Detect which cell encompasses the target text, then output its (X, Y) center coordinate. 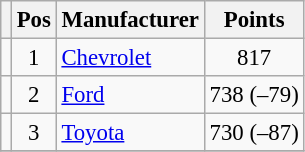
817 (254, 58)
2 (34, 95)
Chevrolet (130, 58)
Toyota (130, 133)
1 (34, 58)
Manufacturer (130, 20)
Pos (34, 20)
Ford (130, 95)
Points (254, 20)
3 (34, 133)
738 (–79) (254, 95)
730 (–87) (254, 133)
